From the cell containing the given text, extract its center point as [X, Y] coordinate. 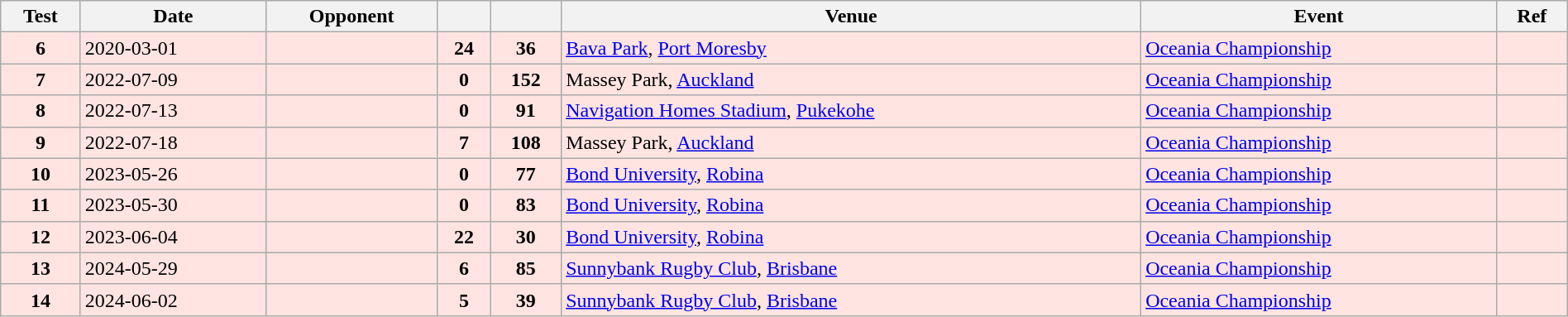
13 [41, 268]
14 [41, 300]
2023-05-30 [173, 205]
2022-07-18 [173, 142]
39 [526, 300]
2020-03-01 [173, 48]
Opponent [351, 17]
8 [41, 111]
Date [173, 17]
24 [464, 48]
108 [526, 142]
Venue [852, 17]
2022-07-13 [173, 111]
85 [526, 268]
9 [41, 142]
36 [526, 48]
2023-05-26 [173, 174]
2023-06-04 [173, 237]
Ref [1532, 17]
152 [526, 79]
91 [526, 111]
10 [41, 174]
Navigation Homes Stadium, Pukekohe [852, 111]
77 [526, 174]
30 [526, 237]
11 [41, 205]
Bava Park, Port Moresby [852, 48]
83 [526, 205]
2024-06-02 [173, 300]
22 [464, 237]
2024-05-29 [173, 268]
5 [464, 300]
Event [1319, 17]
12 [41, 237]
Test [41, 17]
2022-07-09 [173, 79]
